Determine the (X, Y) coordinate at the center of the cell enclosing the given text.  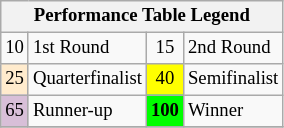
Runner-up (87, 112)
Winner (232, 112)
Performance Table Legend (142, 16)
40 (164, 80)
10 (15, 48)
1st Round (87, 48)
15 (164, 48)
25 (15, 80)
2nd Round (232, 48)
100 (164, 112)
Quarterfinalist (87, 80)
65 (15, 112)
Semifinalist (232, 80)
